Locate the cell with the specified text and output its [x, y] center coordinate. 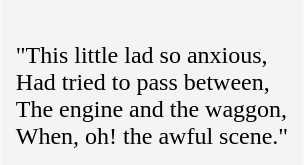
"This little lad so anxious, Had tried to pass between, The engine and the waggon, When, oh! the awful scene." [152, 82]
